Search for the cell housing the specified text and yield its [x, y] center coordinate. 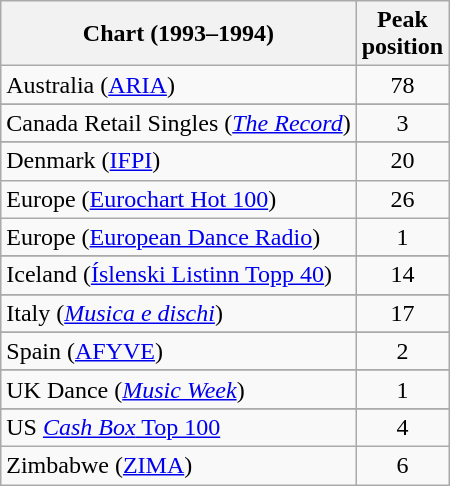
Europe (Eurochart Hot 100) [178, 199]
26 [402, 199]
17 [402, 313]
Zimbabwe (ZIMA) [178, 465]
Spain (AFYVE) [178, 351]
14 [402, 275]
Chart (1993–1994) [178, 34]
Iceland (Íslenski Listinn Topp 40) [178, 275]
Australia (ARIA) [178, 85]
4 [402, 427]
UK Dance (Music Week) [178, 389]
Peakposition [402, 34]
Denmark (IFPI) [178, 161]
Canada Retail Singles (The Record) [178, 123]
78 [402, 85]
6 [402, 465]
Europe (European Dance Radio) [178, 237]
2 [402, 351]
US Cash Box Top 100 [178, 427]
20 [402, 161]
Italy (Musica e dischi) [178, 313]
3 [402, 123]
